Provide the [X, Y] coordinate of the cell's center where the given text is located.  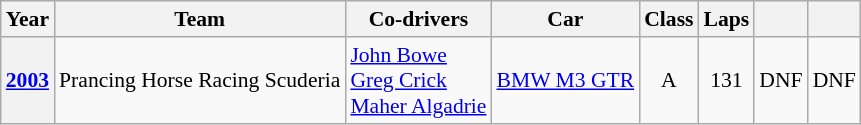
2003 [28, 80]
Prancing Horse Racing Scuderia [200, 80]
A [668, 80]
Co-drivers [418, 19]
131 [727, 80]
Year [28, 19]
Class [668, 19]
Laps [727, 19]
John Bowe Greg Crick Maher Algadrie [418, 80]
Team [200, 19]
Car [566, 19]
BMW M3 GTR [566, 80]
